Return the [x, y] coordinate for the center point of the cell that contains the specified text.  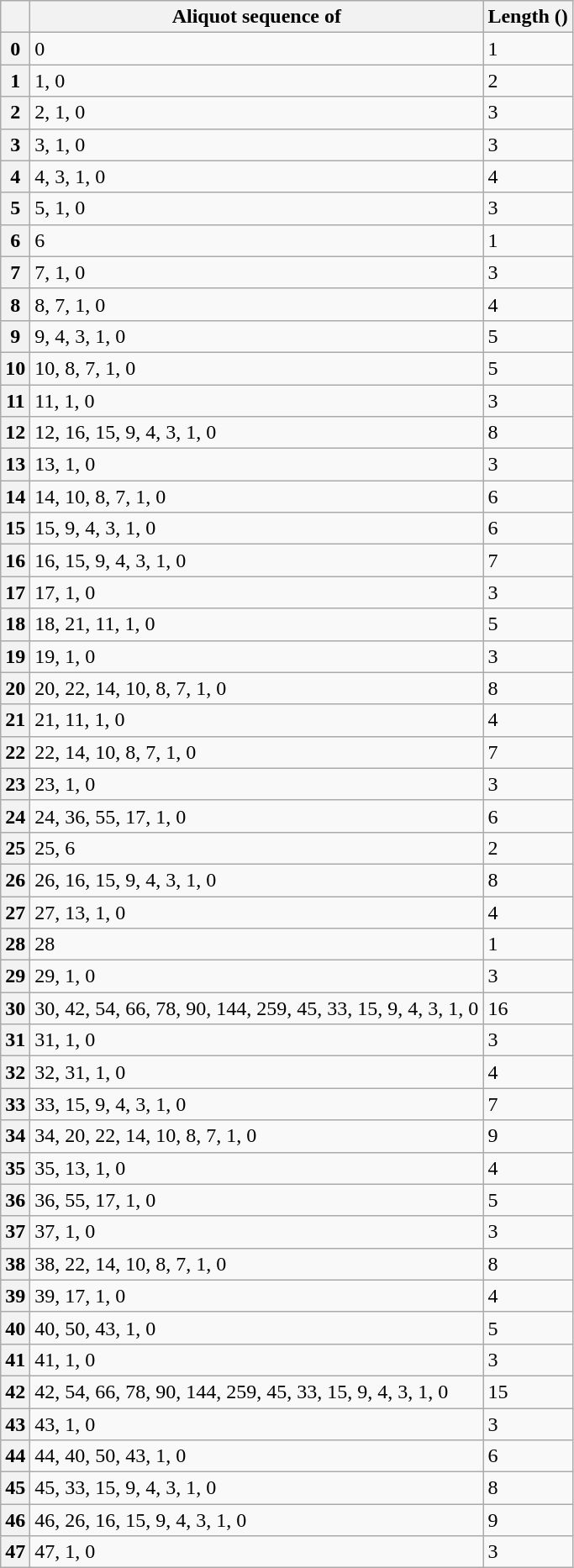
44 [15, 1456]
40, 50, 43, 1, 0 [257, 1328]
42, 54, 66, 78, 90, 144, 259, 45, 33, 15, 9, 4, 3, 1, 0 [257, 1392]
5, 1, 0 [257, 208]
14, 10, 8, 7, 1, 0 [257, 497]
16, 15, 9, 4, 3, 1, 0 [257, 560]
45, 33, 15, 9, 4, 3, 1, 0 [257, 1488]
17, 1, 0 [257, 592]
27 [15, 912]
44, 40, 50, 43, 1, 0 [257, 1456]
35, 13, 1, 0 [257, 1168]
43 [15, 1424]
37 [15, 1232]
36, 55, 17, 1, 0 [257, 1200]
34 [15, 1136]
23 [15, 784]
37, 1, 0 [257, 1232]
35 [15, 1168]
10 [15, 368]
43, 1, 0 [257, 1424]
46, 26, 16, 15, 9, 4, 3, 1, 0 [257, 1520]
30, 42, 54, 66, 78, 90, 144, 259, 45, 33, 15, 9, 4, 3, 1, 0 [257, 1008]
7, 1, 0 [257, 272]
1, 0 [257, 81]
11 [15, 401]
34, 20, 22, 14, 10, 8, 7, 1, 0 [257, 1136]
29, 1, 0 [257, 976]
42 [15, 1392]
15, 9, 4, 3, 1, 0 [257, 529]
40 [15, 1328]
36 [15, 1200]
13 [15, 465]
47, 1, 0 [257, 1552]
39 [15, 1296]
41 [15, 1360]
2, 1, 0 [257, 113]
25, 6 [257, 848]
19 [15, 656]
38, 22, 14, 10, 8, 7, 1, 0 [257, 1264]
32, 31, 1, 0 [257, 1072]
21 [15, 720]
Aliquot sequence of [257, 17]
17 [15, 592]
12 [15, 433]
18, 21, 11, 1, 0 [257, 624]
32 [15, 1072]
39, 17, 1, 0 [257, 1296]
30 [15, 1008]
Length () [528, 17]
29 [15, 976]
20, 22, 14, 10, 8, 7, 1, 0 [257, 688]
27, 13, 1, 0 [257, 912]
46 [15, 1520]
9, 4, 3, 1, 0 [257, 336]
12, 16, 15, 9, 4, 3, 1, 0 [257, 433]
41, 1, 0 [257, 1360]
25 [15, 848]
19, 1, 0 [257, 656]
21, 11, 1, 0 [257, 720]
38 [15, 1264]
22 [15, 752]
45 [15, 1488]
22, 14, 10, 8, 7, 1, 0 [257, 752]
8, 7, 1, 0 [257, 304]
31, 1, 0 [257, 1040]
24, 36, 55, 17, 1, 0 [257, 816]
47 [15, 1552]
18 [15, 624]
14 [15, 497]
4, 3, 1, 0 [257, 176]
13, 1, 0 [257, 465]
33, 15, 9, 4, 3, 1, 0 [257, 1104]
20 [15, 688]
26, 16, 15, 9, 4, 3, 1, 0 [257, 880]
24 [15, 816]
23, 1, 0 [257, 784]
26 [15, 880]
11, 1, 0 [257, 401]
31 [15, 1040]
3, 1, 0 [257, 145]
33 [15, 1104]
10, 8, 7, 1, 0 [257, 368]
